Pinpoint the cell where the given text exists, returning its [x, y] midpoint coordinate. 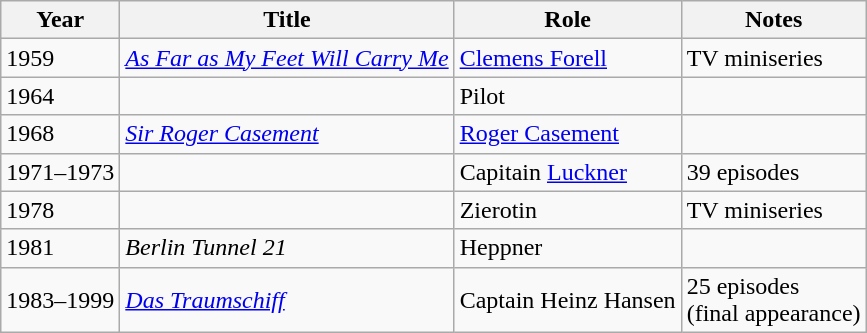
Clemens Forell [568, 58]
1978 [60, 210]
As Far as My Feet Will Carry Me [287, 58]
Heppner [568, 248]
1959 [60, 58]
1983–1999 [60, 300]
1981 [60, 248]
Captain Heinz Hansen [568, 300]
1964 [60, 96]
Sir Roger Casement [287, 134]
Pilot [568, 96]
25 episodes(final appearance) [774, 300]
Role [568, 20]
Capitain Luckner [568, 172]
Das Traumschiff [287, 300]
Berlin Tunnel 21 [287, 248]
1971–1973 [60, 172]
1968 [60, 134]
Notes [774, 20]
Title [287, 20]
Year [60, 20]
Roger Casement [568, 134]
39 episodes [774, 172]
Zierotin [568, 210]
